Find where the given text appears and provide that cell's center as [X, Y] coordinate. 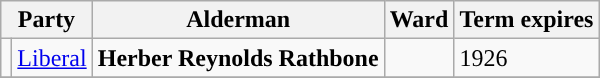
Party [46, 20]
Liberal [52, 58]
Alderman [238, 20]
1926 [526, 58]
Term expires [526, 20]
Ward [419, 20]
Herber Reynolds Rathbone [238, 58]
